Return [x, y] of the center of cell containing provided text 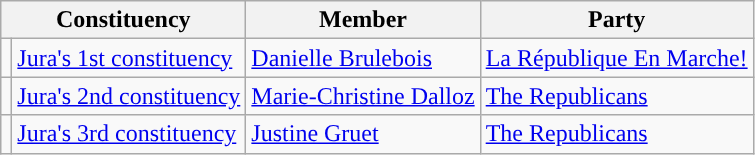
Party [616, 20]
Constituency [124, 20]
Jura's 3rd constituency [129, 134]
Justine Gruet [363, 134]
Marie-Christine Dalloz [363, 96]
La République En Marche! [616, 58]
Jura's 2nd constituency [129, 96]
Jura's 1st constituency [129, 58]
Danielle Brulebois [363, 58]
Member [363, 20]
